Provide the (X, Y) coordinate of the cell's center where the given text is located.  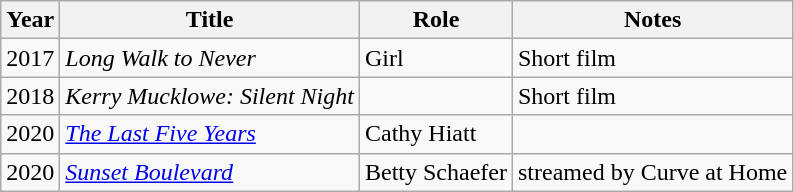
Kerry Mucklowe: Silent Night (210, 96)
streamed by Curve at Home (652, 172)
Long Walk to Never (210, 58)
Cathy Hiatt (436, 134)
Betty Schaefer (436, 172)
Year (30, 20)
Girl (436, 58)
2018 (30, 96)
Title (210, 20)
The Last Five Years (210, 134)
Notes (652, 20)
Sunset Boulevard (210, 172)
Role (436, 20)
2017 (30, 58)
